Extract the [X, Y] coordinate from the center of the cell holding the provided text.  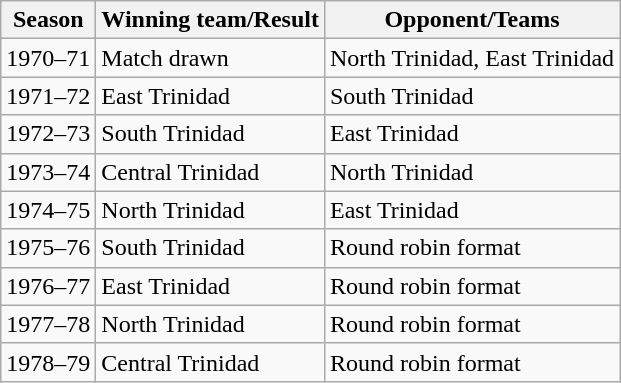
North Trinidad, East Trinidad [472, 58]
1976–77 [48, 286]
1978–79 [48, 362]
1972–73 [48, 134]
1975–76 [48, 248]
Match drawn [210, 58]
1970–71 [48, 58]
1973–74 [48, 172]
Opponent/Teams [472, 20]
Season [48, 20]
1971–72 [48, 96]
1977–78 [48, 324]
Winning team/Result [210, 20]
1974–75 [48, 210]
